Scan for the cell matching the given text and deliver its (x, y) coordinate at center. 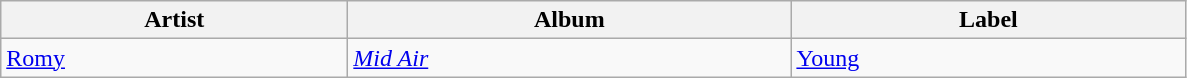
Romy (174, 58)
Label (988, 20)
Artist (174, 20)
Album (570, 20)
Mid Air (570, 58)
Young (988, 58)
